Find where the given text appears and provide that cell's center as (X, Y) coordinate. 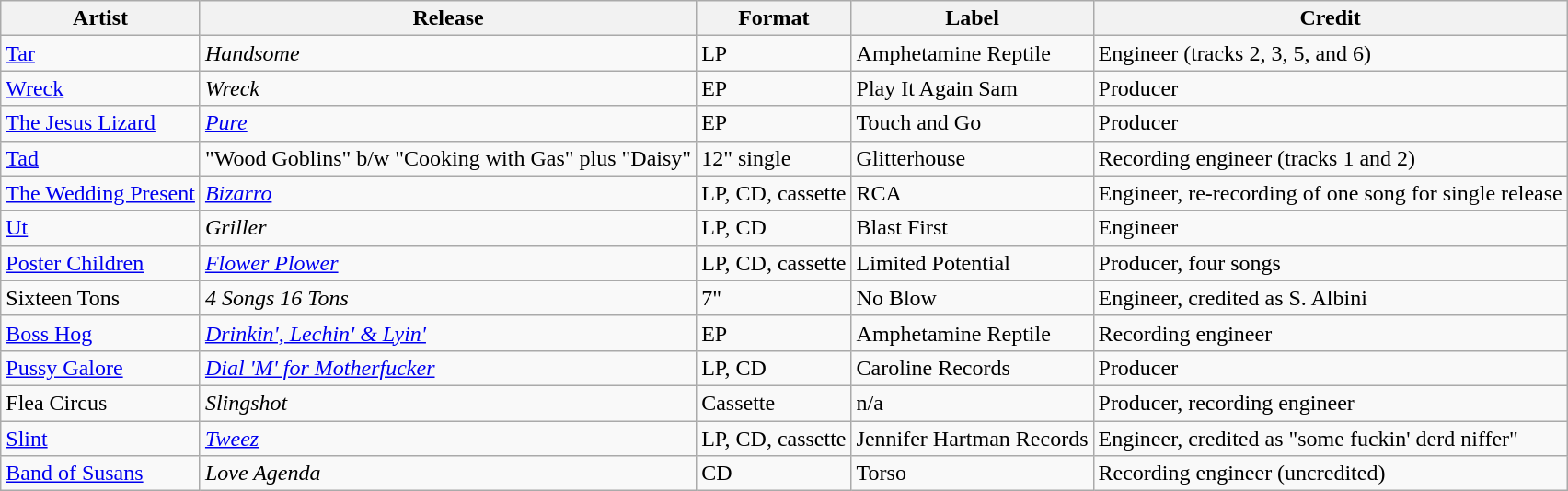
Release (447, 18)
The Wedding Present (101, 193)
Recording engineer (tracks 1 and 2) (1331, 158)
Sixteen Tons (101, 298)
Touch and Go (972, 123)
Engineer, credited as "some fuckin' derd niffer" (1331, 439)
Engineer (1331, 228)
Recording engineer (1331, 333)
Producer, recording engineer (1331, 403)
Tweez (447, 439)
"Wood Goblins" b/w "Cooking with Gas" plus "Daisy" (447, 158)
Blast First (972, 228)
Limited Potential (972, 263)
Producer, four songs (1331, 263)
Dial 'M' for Motherfucker (447, 368)
n/a (972, 403)
Boss Hog (101, 333)
Artist (101, 18)
CD (774, 474)
12" single (774, 158)
LP (774, 53)
Glitterhouse (972, 158)
Engineer (tracks 2, 3, 5, and 6) (1331, 53)
4 Songs 16 Tons (447, 298)
Bizarro (447, 193)
Drinkin', Lechin' & Lyin' (447, 333)
Flower Plower (447, 263)
Engineer, credited as S. Albini (1331, 298)
Pure (447, 123)
Credit (1331, 18)
7" (774, 298)
Jennifer Hartman Records (972, 439)
Flea Circus (101, 403)
Poster Children (101, 263)
Band of Susans (101, 474)
Cassette (774, 403)
Tad (101, 158)
Griller (447, 228)
Play It Again Sam (972, 88)
Torso (972, 474)
Ut (101, 228)
Love Agenda (447, 474)
Pussy Galore (101, 368)
The Jesus Lizard (101, 123)
Format (774, 18)
Slint (101, 439)
Slingshot (447, 403)
Handsome (447, 53)
Caroline Records (972, 368)
Engineer, re-recording of one song for single release (1331, 193)
Recording engineer (uncredited) (1331, 474)
No Blow (972, 298)
Tar (101, 53)
RCA (972, 193)
Label (972, 18)
